Output the (X, Y) coordinate of the center of the cell containing the given text.  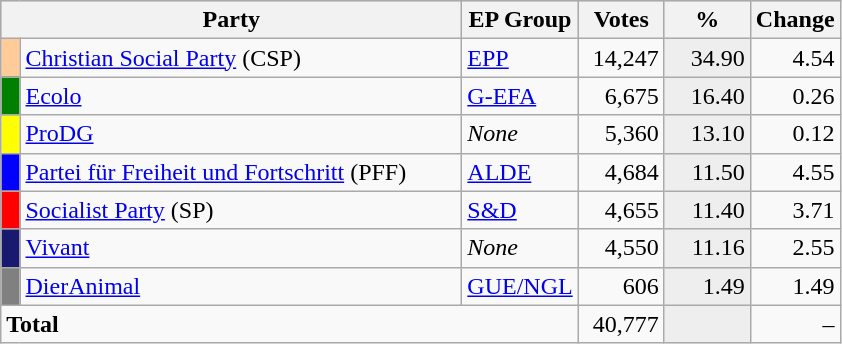
40,777 (621, 324)
% (707, 20)
3.71 (795, 210)
GUE/NGL (520, 286)
11.50 (707, 172)
16.40 (707, 96)
34.90 (707, 58)
2.55 (795, 248)
4,655 (621, 210)
606 (621, 286)
4,684 (621, 172)
EP Group (520, 20)
4,550 (621, 248)
EPP (520, 58)
Votes (621, 20)
6,675 (621, 96)
Partei für Freiheit und Fortschritt (PFF) (241, 172)
Change (795, 20)
11.16 (707, 248)
0.26 (795, 96)
– (795, 324)
Ecolo (241, 96)
Total (290, 324)
4.54 (795, 58)
G-EFA (520, 96)
Christian Social Party (CSP) (241, 58)
DierAnimal (241, 286)
13.10 (707, 134)
4.55 (795, 172)
S&D (520, 210)
14,247 (621, 58)
0.12 (795, 134)
Party (232, 20)
11.40 (707, 210)
ProDG (241, 134)
Socialist Party (SP) (241, 210)
5,360 (621, 134)
Vivant (241, 248)
ALDE (520, 172)
